Determine the [X, Y] coordinate at the center of the cell enclosing the given text.  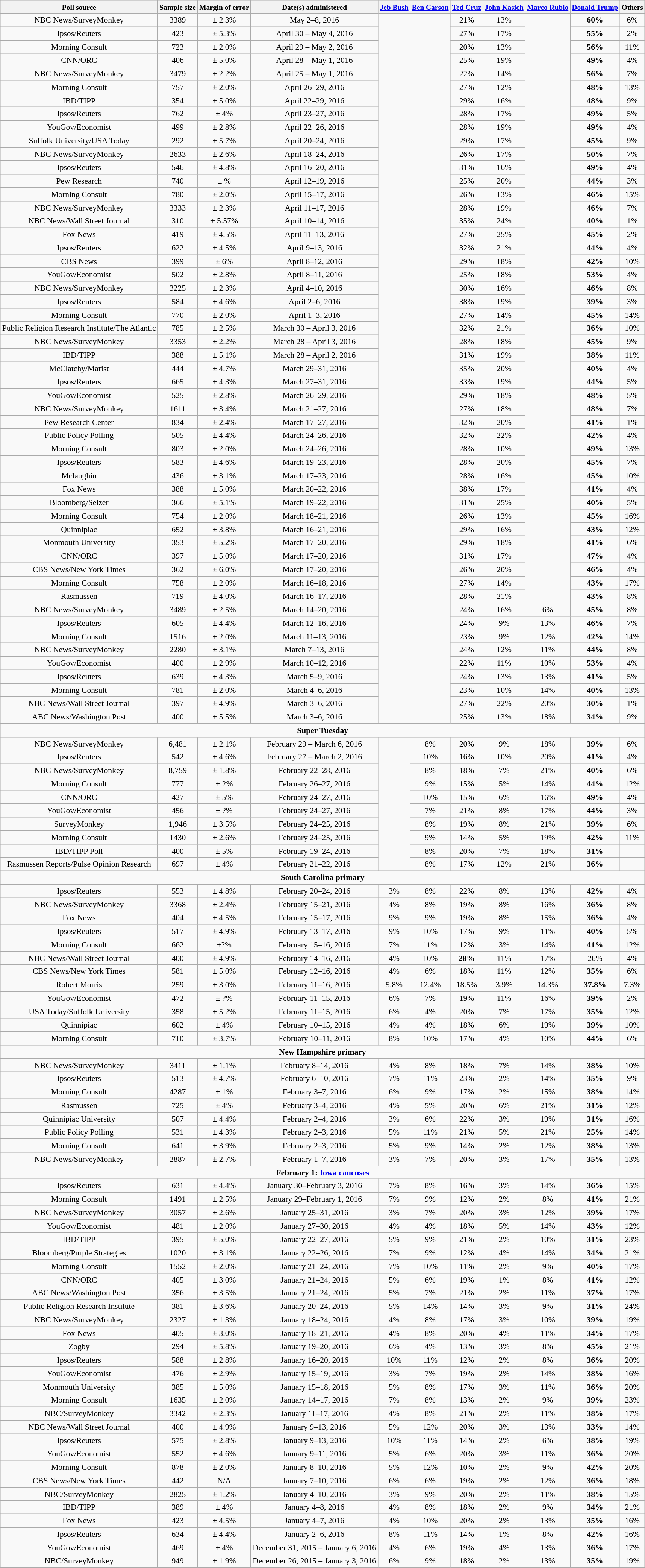
Margin of error [224, 7]
37% [595, 1293]
2887 [178, 1159]
Poll source [79, 7]
April 22–26, 2016 [314, 128]
March 27–31, 2016 [314, 382]
January 4–10, 2016 [314, 1494]
356 [178, 1293]
February 3–7, 2016 [314, 1092]
Super Tuesday [322, 730]
May 2–8, 2016 [314, 20]
3333 [178, 208]
385 [178, 1387]
± 1.9% [224, 1561]
January 4–8, 2016 [314, 1507]
April 12–19, 2016 [314, 181]
Bloomberg/Purple Strategies [79, 1253]
January 19–20, 2016 [314, 1347]
3411 [178, 1066]
± 2.1% [224, 744]
Date(s) administered [314, 7]
55% [595, 34]
South Carolina primary [322, 878]
505 [178, 436]
259 [178, 985]
878 [178, 1467]
553 [178, 891]
1430 [178, 838]
February 1–7, 2016 [314, 1159]
March 28 – April 3, 2016 [314, 342]
362 [178, 569]
354 [178, 101]
517 [178, 931]
March 28 – April 2, 2016 [314, 355]
14.3% [548, 985]
634 [178, 1535]
631 [178, 1186]
Ben Carson [430, 7]
436 [178, 476]
January 27–30, 2016 [314, 1226]
January 22–26, 2016 [314, 1253]
353 [178, 543]
Others [632, 7]
April 1–3, 2016 [314, 315]
New Hampshire primary [322, 1052]
McClatchy/Marist [79, 369]
April 15–17, 2016 [314, 194]
April 11–13, 2016 [314, 235]
February 15–16, 2016 [314, 945]
January 15–19, 2016 [314, 1374]
January 18–21, 2016 [314, 1333]
3342 [178, 1414]
April 9–13, 2016 [314, 248]
January 29–February 1, 2016 [314, 1199]
Quinnipiac University [79, 1119]
April 30 – May 4, 2016 [314, 34]
Pew Research Center [79, 422]
1635 [178, 1400]
USA Today/Suffolk University [79, 1012]
± 4.0% [224, 597]
605 [178, 623]
January 30–February 3, 2016 [314, 1186]
February 27 – March 2, 2016 [314, 757]
381 [178, 1307]
Zogby [79, 1347]
3225 [178, 288]
Suffolk University/USA Today [79, 141]
395 [178, 1240]
February 10–11, 2016 [314, 1038]
47% [595, 556]
785 [178, 328]
March 29–31, 2016 [314, 369]
639 [178, 677]
April 18–24, 2016 [314, 154]
February 11–16, 2016 [314, 985]
6,481 [178, 744]
± 1.1% [224, 1066]
Robert Morris [79, 985]
February 2–4, 2016 [314, 1119]
February 20–24, 2016 [314, 891]
472 [178, 998]
7.3% [632, 985]
584 [178, 302]
April 10–14, 2016 [314, 221]
60% [595, 20]
± 5.57% [224, 221]
February 15–17, 2016 [314, 918]
1,946 [178, 824]
762 [178, 114]
546 [178, 168]
± 3.6% [224, 1307]
December 31, 2015 – January 6, 2016 [314, 1548]
310 [178, 221]
781 [178, 690]
February 1: Iowa caucuses [322, 1173]
Pew Research [79, 181]
March 14–20, 2016 [314, 610]
March 7–13, 2016 [314, 650]
February 22–28, 2016 [314, 771]
780 [178, 194]
581 [178, 971]
710 [178, 1038]
1020 [178, 1253]
456 [178, 811]
1516 [178, 637]
3368 [178, 905]
March 10–12, 2016 [314, 663]
803 [178, 449]
February 29 – March 6, 2016 [314, 744]
February 19–24, 2016 [314, 851]
January 20–24, 2016 [314, 1307]
949 [178, 1561]
April 20–24, 2016 [314, 141]
Bloomberg/Selzer [79, 502]
292 [178, 141]
542 [178, 757]
2825 [178, 1494]
± 1.2% [224, 1494]
406 [178, 61]
January 18–24, 2016 [314, 1320]
April 26–29, 2016 [314, 87]
662 [178, 945]
358 [178, 1012]
January 4–7, 2016 [314, 1521]
± 5.7% [224, 141]
January 2–6, 2016 [314, 1535]
± 6.0% [224, 569]
±?% [224, 945]
± 3.4% [224, 409]
February 10–15, 2016 [314, 1025]
Marco Rubio [548, 7]
3.9% [504, 985]
777 [178, 784]
757 [178, 87]
Public Religion Research Institute [79, 1307]
697 [178, 864]
641 [178, 1146]
March 19–22, 2016 [314, 502]
12.4% [430, 985]
April 29 – May 2, 2016 [314, 47]
March 12–16, 2016 [314, 623]
± 5.5% [224, 717]
419 [178, 235]
758 [178, 583]
2327 [178, 1320]
652 [178, 530]
April 8–12, 2016 [314, 261]
665 [178, 382]
366 [178, 502]
Public Religion Research Institute/The Atlantic [79, 328]
1611 [178, 409]
3479 [178, 74]
± 3.7% [224, 1038]
April 16–20, 2016 [314, 168]
April 28 – May 1, 2016 [314, 61]
John Kasich [504, 7]
April 2–6, 2016 [314, 302]
± 1% [224, 1092]
March 4–6, 2016 [314, 690]
622 [178, 248]
37.8% [595, 985]
March 11–13, 2016 [314, 637]
March 17–27, 2016 [314, 422]
602 [178, 1025]
February 21–22, 2016 [314, 864]
January 16–20, 2016 [314, 1360]
± 6% [224, 261]
January 14–17, 2016 [314, 1400]
January 7–10, 2016 [314, 1481]
± 5.3% [224, 34]
3057 [178, 1213]
4287 [178, 1092]
N/A [224, 1481]
February 26–27, 2016 [314, 784]
719 [178, 597]
April 22–29, 2016 [314, 101]
404 [178, 918]
March 16–18, 2016 [314, 583]
Donald Trump [595, 7]
February 15–21, 2016 [314, 905]
April 25 – May 1, 2016 [314, 74]
January 15–18, 2016 [314, 1387]
2280 [178, 650]
18.5% [467, 985]
427 [178, 797]
March 18–21, 2016 [314, 516]
444 [178, 369]
481 [178, 1226]
740 [178, 181]
502 [178, 275]
525 [178, 395]
February 8–14, 2016 [314, 1066]
± 3.9% [224, 1146]
583 [178, 463]
± 2% [224, 784]
552 [178, 1454]
January 8–10, 2016 [314, 1467]
Rasmussen Reports/Pulse Opinion Research [79, 864]
± 3.8% [224, 530]
March 16–17, 2016 [314, 597]
725 [178, 1106]
February 3–4, 2016 [314, 1106]
January 11–17, 2016 [314, 1414]
March 5–9, 2016 [314, 677]
294 [178, 1347]
3389 [178, 20]
± 1.3% [224, 1320]
442 [178, 1481]
575 [178, 1440]
April 8–11, 2016 [314, 275]
March 20–22, 2016 [314, 489]
469 [178, 1548]
499 [178, 128]
8,759 [178, 771]
5.8% [394, 985]
531 [178, 1132]
± 1.8% [224, 771]
1491 [178, 1199]
723 [178, 47]
Mclaughin [79, 476]
± 5.8% [224, 1347]
3353 [178, 342]
399 [178, 261]
February 13–17, 2016 [314, 931]
January 9–11, 2016 [314, 1454]
April 23–27, 2016 [314, 114]
834 [178, 422]
754 [178, 516]
± 2.7% [224, 1159]
January 25–31, 2016 [314, 1213]
513 [178, 1079]
3489 [178, 610]
February 14–16, 2016 [314, 958]
IBD/TIPP Poll [79, 851]
SurveyMonkey [79, 824]
April 4–10, 2016 [314, 288]
2633 [178, 154]
476 [178, 1374]
December 26, 2015 – January 3, 2016 [314, 1561]
March 16–21, 2016 [314, 530]
March 30 – April 3, 2016 [314, 328]
± % [224, 181]
February 6–10, 2016 [314, 1079]
April 11–17, 2016 [314, 208]
March 17–23, 2016 [314, 476]
1552 [178, 1266]
588 [178, 1360]
50% [595, 154]
Jeb Bush [394, 7]
CBS News [79, 261]
February 12–16, 2016 [314, 971]
389 [178, 1507]
507 [178, 1119]
Ted Cruz [467, 7]
Sample size [178, 7]
March 21–27, 2016 [314, 409]
770 [178, 315]
March 19–23, 2016 [314, 463]
January 22–27, 2016 [314, 1240]
March 26–29, 2016 [314, 395]
